Determine the (x, y) coordinate at the center of the cell enclosing the given text.  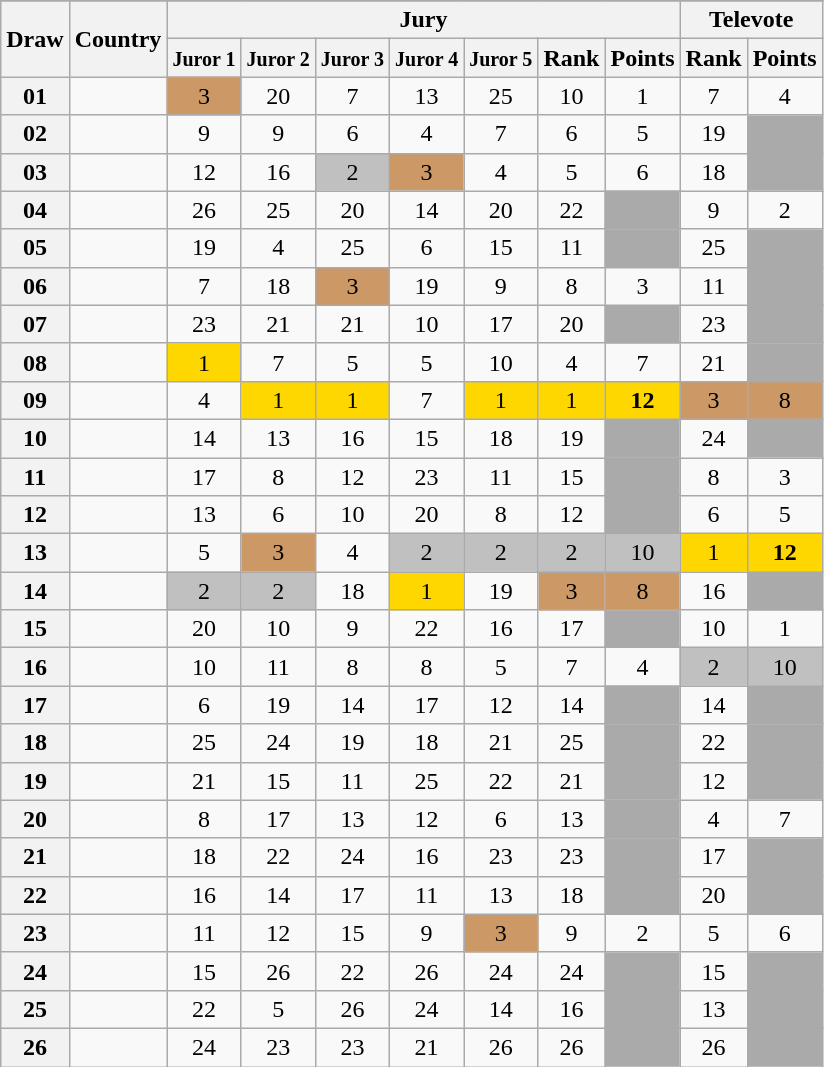
Juror 1 (204, 58)
Juror 2 (278, 58)
Draw (35, 39)
Jury (424, 20)
05 (35, 248)
Country (118, 39)
09 (35, 400)
08 (35, 362)
Juror 5 (501, 58)
07 (35, 324)
01 (35, 96)
06 (35, 286)
04 (35, 210)
Juror 3 (352, 58)
02 (35, 134)
Juror 4 (426, 58)
03 (35, 172)
Televote (751, 20)
